Scan for the cell matching the given text and deliver its [x, y] coordinate at center. 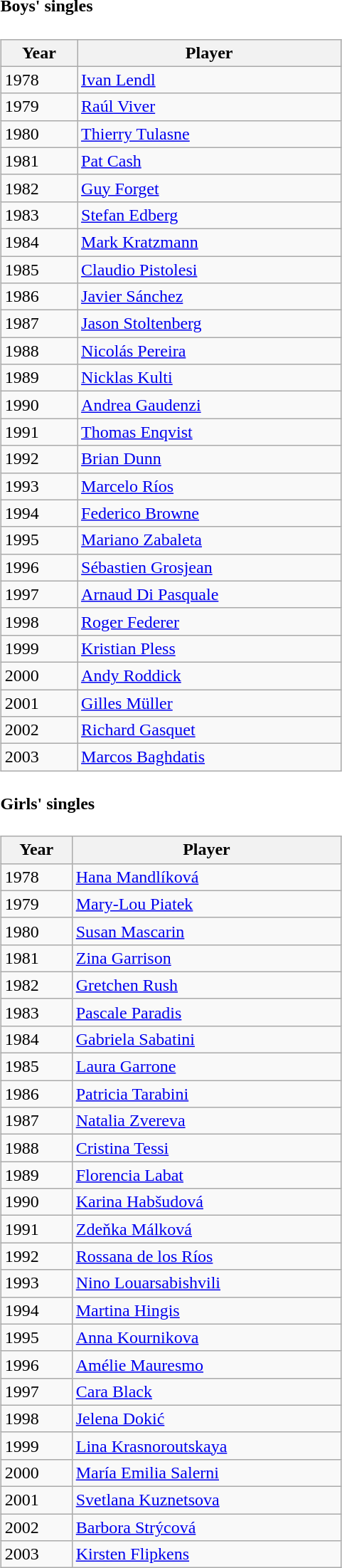
Andrea Gaudenzi [209, 405]
Mariano Zabaleta [209, 540]
Cara Black [206, 1391]
Natalia Zvereva [206, 1121]
Raúl Viver [209, 107]
Nicklas Kulti [209, 378]
Nino Louarsabishvili [206, 1283]
Kristian Pless [209, 648]
Zina Garrison [206, 958]
Anna Kournikova [206, 1337]
Pat Cash [209, 161]
Rossana de los Ríos [206, 1256]
Barbora Strýcová [206, 1527]
Patricia Tarabini [206, 1094]
Jason Stoltenberg [209, 324]
Zdeňka Málková [206, 1229]
Federico Browne [209, 513]
Mary-Lou Piatek [206, 904]
Thierry Tulasne [209, 134]
Lina Krasnoroutskaya [206, 1446]
Nicolás Pereira [209, 351]
Guy Forget [209, 188]
Marcelo Ríos [209, 486]
Thomas Enqvist [209, 432]
Amélie Mauresmo [206, 1364]
Martina Hingis [206, 1310]
Stefan Edberg [209, 215]
Karina Habšudová [206, 1202]
Javier Sánchez [209, 297]
Sébastien Grosjean [209, 567]
Roger Federer [209, 621]
Florencia Labat [206, 1175]
María Emilia Salerni [206, 1473]
Gabriela Sabatini [206, 1039]
Laura Garrone [206, 1067]
Pascale Paradis [206, 1012]
Ivan Lendl [209, 80]
Gilles Müller [209, 703]
Richard Gasquet [209, 730]
Marcos Baghdatis [209, 757]
Susan Mascarin [206, 931]
Brian Dunn [209, 459]
Claudio Pistolesi [209, 270]
Hana Mandlíková [206, 877]
Gretchen Rush [206, 985]
Arnaud Di Pasquale [209, 594]
Svetlana Kuznetsova [206, 1500]
Jelena Dokić [206, 1419]
Andy Roddick [209, 675]
Kirsten Flipkens [206, 1554]
Cristina Tessi [206, 1148]
Mark Kratzmann [209, 242]
